Identify which cell holds the provided text, then report its [X, Y] central coordinate. 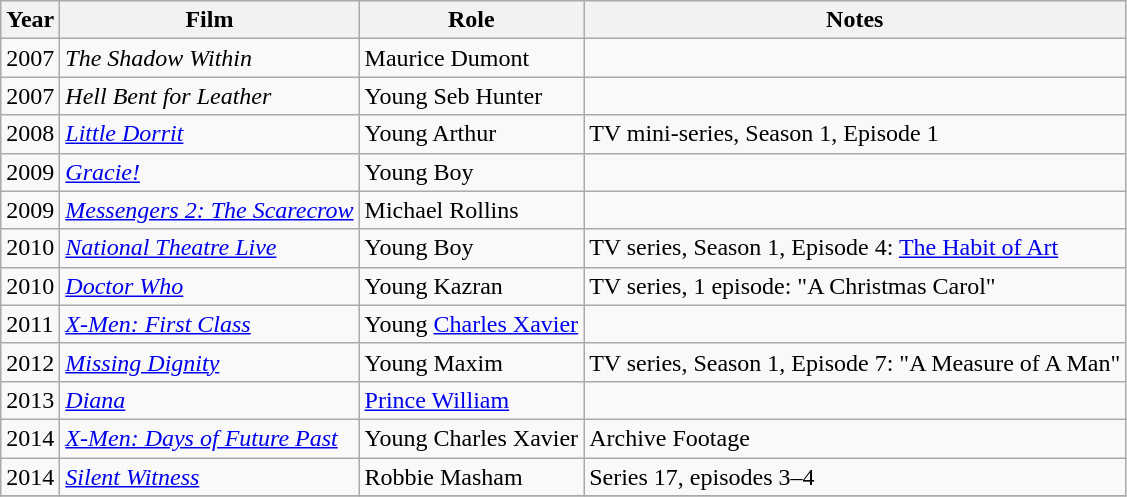
TV series, Season 1, Episode 4: The Habit of Art [855, 248]
Diana [210, 400]
Missing Dignity [210, 362]
Film [210, 20]
Series 17, episodes 3–4 [855, 477]
Maurice Dumont [472, 58]
Silent Witness [210, 477]
The Shadow Within [210, 58]
Young Seb Hunter [472, 96]
Little Dorrit [210, 134]
Role [472, 20]
TV series, Season 1, Episode 7: "A Measure of A Man" [855, 362]
Young Arthur [472, 134]
Prince William [472, 400]
Hell Bent for Leather [210, 96]
Young Maxim [472, 362]
Michael Rollins [472, 210]
2013 [30, 400]
TV mini-series, Season 1, Episode 1 [855, 134]
Gracie! [210, 172]
2008 [30, 134]
2011 [30, 324]
Notes [855, 20]
Archive Footage [855, 438]
Young Kazran [472, 286]
Messengers 2: The Scarecrow [210, 210]
TV series, 1 episode: "A Christmas Carol" [855, 286]
Year [30, 20]
2012 [30, 362]
X-Men: First Class [210, 324]
X-Men: Days of Future Past [210, 438]
National Theatre Live [210, 248]
Robbie Masham [472, 477]
Doctor Who [210, 286]
